Return the [x, y] coordinate for the center point of the cell that contains the specified text.  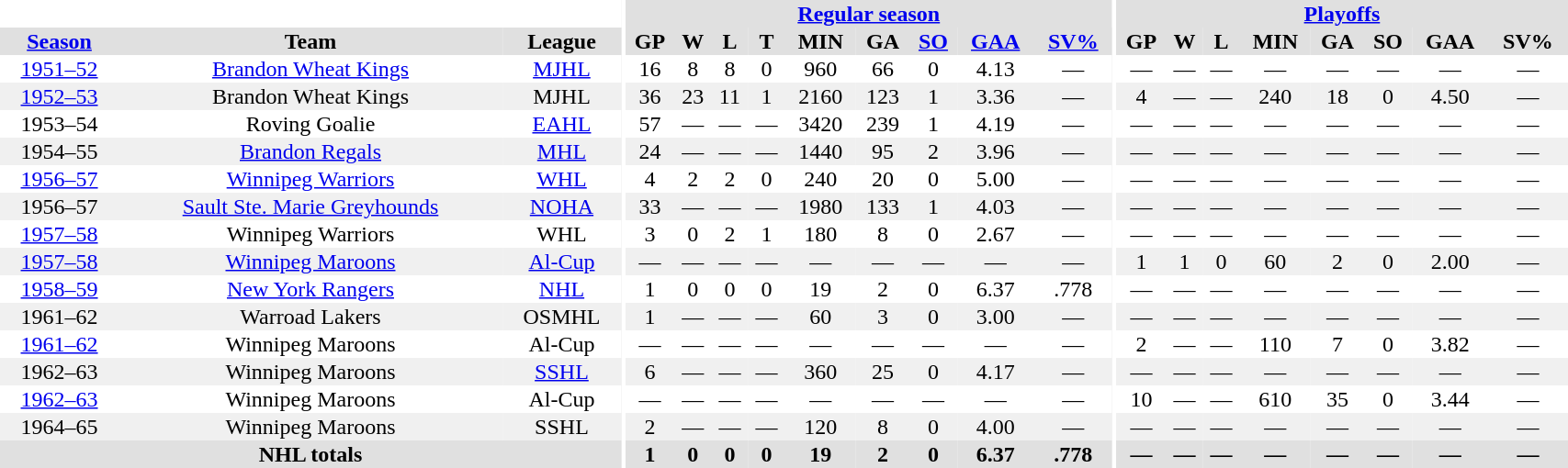
66 [883, 69]
35 [1337, 399]
11 [729, 96]
4.50 [1450, 96]
123 [883, 96]
3.36 [996, 96]
33 [649, 206]
1952–53 [59, 96]
18 [1337, 96]
1953–54 [59, 124]
120 [821, 427]
3.82 [1450, 344]
36 [649, 96]
25 [883, 372]
3.44 [1450, 399]
MHL [562, 151]
Roving Goalie [310, 124]
1964–65 [59, 427]
Playoffs [1343, 14]
T [766, 41]
OSMHL [562, 317]
24 [649, 151]
4.13 [996, 69]
16 [649, 69]
2160 [821, 96]
3.00 [996, 317]
6 [649, 372]
2.00 [1450, 262]
NHL totals [310, 454]
360 [821, 372]
133 [883, 206]
1951–52 [59, 69]
New York Rangers [310, 289]
Regular season [869, 14]
4.19 [996, 124]
1954–55 [59, 151]
10 [1142, 399]
3.96 [996, 151]
960 [821, 69]
57 [649, 124]
239 [883, 124]
110 [1276, 344]
Warroad Lakers [310, 317]
League [562, 41]
7 [1337, 344]
4.03 [996, 206]
610 [1276, 399]
2.67 [996, 234]
Brandon Regals [310, 151]
NOHA [562, 206]
1440 [821, 151]
NHL [562, 289]
23 [693, 96]
Sault Ste. Marie Greyhounds [310, 206]
180 [821, 234]
5.00 [996, 179]
Team [310, 41]
EAHL [562, 124]
95 [883, 151]
Season [59, 41]
4.00 [996, 427]
4.17 [996, 372]
3420 [821, 124]
1980 [821, 206]
20 [883, 179]
1958–59 [59, 289]
